Scan for the cell matching the given text and deliver its (X, Y) coordinate at center. 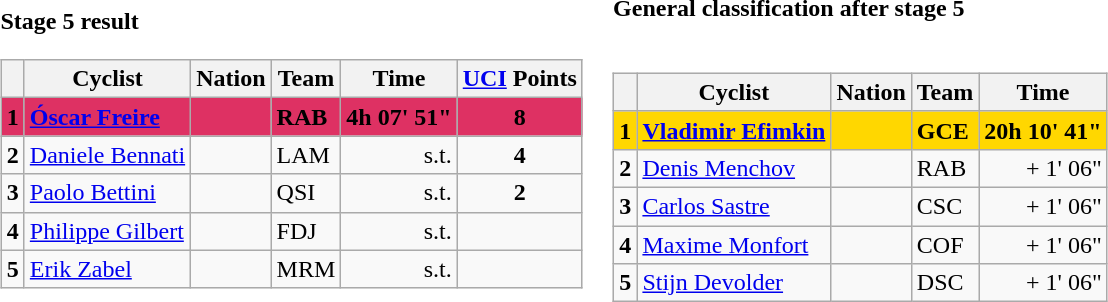
COF (945, 245)
Maxime Monfort (734, 245)
QSI (306, 193)
Stijn Devolder (734, 283)
Daniele Bennati (107, 155)
Denis Menchov (734, 168)
FDJ (306, 231)
LAM (306, 155)
8 (520, 117)
MRM (306, 269)
DSC (945, 283)
Erik Zabel (107, 269)
Paolo Bettini (107, 193)
CSC (945, 206)
Carlos Sastre (734, 206)
4h 07' 51" (399, 117)
UCI Points (520, 79)
Óscar Freire (107, 117)
Philippe Gilbert (107, 231)
GCE (945, 130)
Vladimir Efimkin (734, 130)
20h 10' 41" (1043, 130)
